Output the [x, y] coordinate of the center of the cell containing the given text.  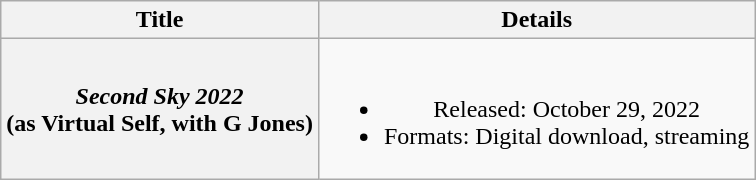
Released: October 29, 2022Formats: Digital download, streaming [536, 109]
Second Sky 2022(as Virtual Self, with G Jones) [160, 109]
Details [536, 20]
Title [160, 20]
